Extract the [X, Y] coordinate from the center of the cell holding the provided text.  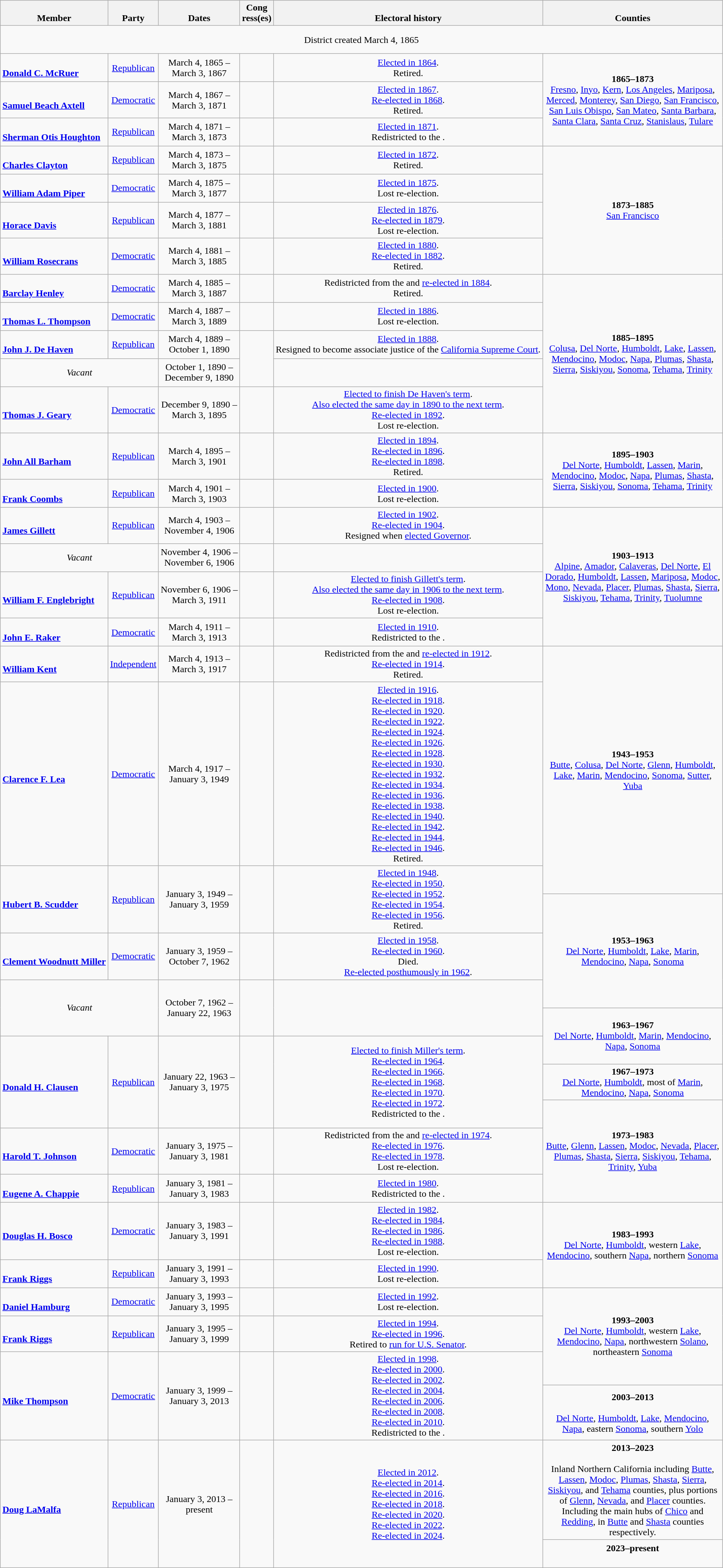
Elected in 1948.Re-elected in 1950.Re-elected in 1952.Re-elected in 1954.Re-elected in 1956.Retired. [408, 899]
November 4, 1906 –November 6, 1906 [199, 557]
March 4, 1877 –March 3, 1881 [199, 220]
1873–1885San Francisco [633, 210]
January 3, 1975 –January 3, 1981 [199, 1152]
March 4, 1873 –March 3, 1875 [199, 160]
John E. Raker [54, 632]
Elected in 1876.Re-elected in 1879.Lost re-election. [408, 220]
1963–1967Del Norte, Humboldt, Marin, Mendocino, Napa, Sonoma [633, 1036]
Party [133, 13]
Elected to finish De Haven's term.Also elected the same day in 1890 to the next term.Re-elected in 1892.Lost re-election. [408, 410]
Elected in 1990.Lost re-election. [408, 1274]
December 9, 1890 –March 3, 1895 [199, 410]
William F. Englebright [54, 595]
Samuel Beach Axtell [54, 100]
March 4, 1901 –March 3, 1903 [199, 493]
March 4, 1885 –March 3, 1887 [199, 288]
Elected in 1864.Retired. [408, 68]
Elected in 1880.Re-elected in 1882.Retired. [408, 256]
William Kent [54, 664]
Daniel Hamburg [54, 1302]
Redistricted from the and re-elected in 1912.Re-elected in 1914.Retired. [408, 664]
March 4, 1867 –March 3, 1871 [199, 100]
January 3, 1981 –January 3, 1983 [199, 1189]
1973–1983Butte, Glenn, Lassen, Modoc, Nevada, Placer, Plumas, Shasta, Sierra, Siskiyou, Tehama, Trinity, Yuba [633, 1152]
1885–1895Colusa, Del Norte, Humboldt, Lake, Lassen, Mendocino, Modoc, Napa, Plumas, Shasta, Sierra, Siskiyou, Sonoma, Tehama, Trinity [633, 354]
January 3, 1995 –January 3, 1999 [199, 1334]
Dates [199, 13]
Mike Thompson [54, 1396]
2003–2013Del Norte, Humboldt, Lake, Mendocino, Napa, eastern Sonoma, southern Yolo [633, 1413]
Independent [133, 664]
Electoral history [408, 13]
John J. De Haven [54, 344]
Donald C. McRuer [54, 68]
October 7, 1962 –January 22, 1963 [199, 1008]
March 4, 1917 –January 3, 1949 [199, 774]
October 1, 1890 –December 9, 1890 [199, 372]
1983–1993Del Norte, Humboldt, western Lake, Mendocino, southern Napa, northern Sonoma [633, 1245]
Clarence F. Lea [54, 774]
Redistricted from the and re-elected in 1884.Retired. [408, 288]
March 4, 1875 –March 3, 1877 [199, 188]
Elected in 1886.Lost re-election. [408, 316]
March 4, 1889 –October 1, 1890 [199, 344]
January 3, 1991 –January 3, 1993 [199, 1274]
Elected in 1958.Re-elected in 1960.Died.Re-elected posthumously in 1962. [408, 956]
Elected in 1888.Resigned to become associate justice of the California Supreme Court. [408, 344]
Elected to finish Miller's term.Re-elected in 1964.Re-elected in 1966.Re-elected in 1968.Re-elected in 1970.Re-elected in 1972.Redistricted to the . [408, 1082]
March 4, 1913 –March 3, 1917 [199, 664]
Elected in 1867.Re-elected in 1868.Retired. [408, 100]
Elected in 2012.Re-elected in 2014.Re-elected in 2016.Re-elected in 2018.Re-elected in 2020.Re-elected in 2022.Re-elected in 2024. [408, 1504]
March 4, 1881 –March 3, 1885 [199, 256]
Elected in 1900.Lost re-election. [408, 493]
Eugene A. Chappie [54, 1189]
Doug LaMalfa [54, 1504]
Elected in 1980.Redistricted to the . [408, 1189]
Elected in 1894.Re-elected in 1896.Re-elected in 1898.Retired. [408, 456]
Douglas H. Bosco [54, 1231]
James Gillett [54, 525]
William Rosecrans [54, 256]
Thomas J. Geary [54, 410]
Thomas L. Thompson [54, 316]
Congress(es) [257, 13]
Frank Coombs [54, 493]
Counties [633, 13]
January 3, 1949 –January 3, 1959 [199, 899]
1967–1973Del Norte, Humboldt, most of Marin, Mendocino, Napa, Sonoma [633, 1082]
Donald H. Clausen [54, 1082]
Hubert B. Scudder [54, 899]
March 4, 1865 –March 3, 1867 [199, 68]
Elected in 1910.Redistricted to the . [408, 632]
Harold T. Johnson [54, 1152]
Sherman Otis Houghton [54, 132]
Member [54, 13]
Clement Woodnutt Miller [54, 956]
1993–2003Del Norte, Humboldt, western Lake, Mendocino, Napa, northwestern Solano, northeastern Sonoma [633, 1337]
Barclay Henley [54, 288]
March 4, 1887 –March 3, 1889 [199, 316]
January 3, 1993 –January 3, 1995 [199, 1302]
March 4, 1911 –March 3, 1913 [199, 632]
Redistricted from the and re-elected in 1974.Re-elected in 1976.Re-elected in 1978.Lost re-election. [408, 1152]
Elected to finish Gillett's term.Also elected the same day in 1906 to the next term.Re-elected in 1908.Lost re-election. [408, 595]
March 4, 1871 –March 3, 1873 [199, 132]
1895–1903Del Norte, Humboldt, Lassen, Marin, Mendocino, Modoc, Napa, Plumas, Shasta, Sierra, Siskiyou, Sonoma, Tehama, Trinity [633, 470]
January 3, 2013 –present [199, 1504]
1943–1953Butte, Colusa, Del Norte, Glenn, Humboldt, Lake, Marin, Mendocino, Sonoma, Sutter, Yuba [633, 770]
Elected in 1994.Re-elected in 1996.Retired to run for U.S. Senator. [408, 1334]
Elected in 1871.Redistricted to the . [408, 132]
March 4, 1895 –March 3, 1901 [199, 456]
Elected in 1992.Lost re-election. [408, 1302]
March 4, 1903 –November 4, 1906 [199, 525]
January 3, 1999 –January 3, 2013 [199, 1396]
William Adam Piper [54, 188]
January 22, 1963 –January 3, 1975 [199, 1082]
Elected in 1902.Re-elected in 1904.Resigned when elected Governor. [408, 525]
Elected in 1982.Re-elected in 1984.Re-elected in 1986.Re-elected in 1988.Lost re-election. [408, 1231]
Charles Clayton [54, 160]
November 6, 1906 –March 3, 1911 [199, 595]
Horace Davis [54, 220]
Elected in 1872.Retired. [408, 160]
2023–present [633, 1554]
January 3, 1959 –October 7, 1962 [199, 956]
January 3, 1983 –January 3, 1991 [199, 1231]
1953–1963Del Norte, Humboldt, Lake, Marin, Mendocino, Napa, Sonoma [633, 950]
John All Barham [54, 456]
Elected in 1875.Lost re-election. [408, 188]
District created March 4, 1865 [361, 40]
